Return [x, y] of the center of cell containing provided text 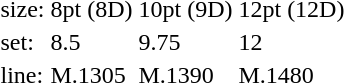
9.75 [186, 42]
8.5 [92, 42]
